Locate the cell with the specified text and output its (X, Y) center coordinate. 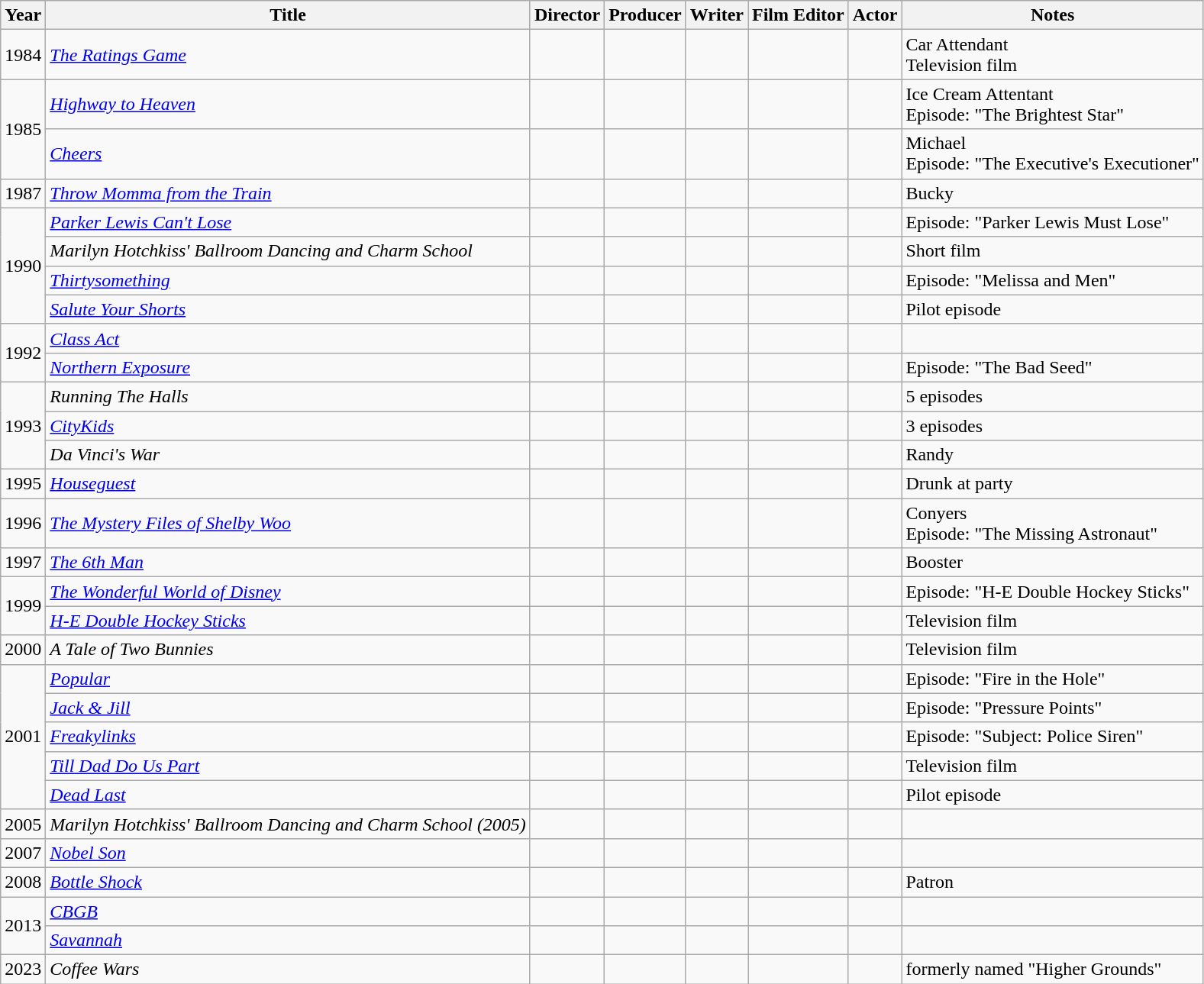
Episode: "Fire in the Hole" (1053, 679)
Actor (875, 15)
Running The Halls (289, 396)
1997 (23, 563)
The Mystery Files of Shelby Woo (289, 524)
Episode: "Parker Lewis Must Lose" (1053, 222)
CBGB (289, 911)
The Wonderful World of Disney (289, 592)
Year (23, 15)
2008 (23, 882)
Title (289, 15)
1984 (23, 55)
Episode: "Melissa and Men" (1053, 280)
Ice Cream AttentantEpisode: "The Brightest Star" (1053, 104)
Booster (1053, 563)
Coffee Wars (289, 969)
Northern Exposure (289, 367)
Notes (1053, 15)
2000 (23, 650)
1999 (23, 606)
1985 (23, 129)
2013 (23, 925)
Episode: "Pressure Points" (1053, 708)
Patron (1053, 882)
The 6th Man (289, 563)
formerly named "Higher Grounds" (1053, 969)
1992 (23, 353)
2007 (23, 853)
Cheers (289, 154)
H-E Double Hockey Sticks (289, 621)
Marilyn Hotchkiss' Ballroom Dancing and Charm School (289, 251)
Popular (289, 679)
2023 (23, 969)
CityKids (289, 425)
Bucky (1053, 193)
Nobel Son (289, 853)
5 episodes (1053, 396)
Thirtysomething (289, 280)
Drunk at party (1053, 484)
Director (566, 15)
Freakylinks (289, 737)
Highway to Heaven (289, 104)
1996 (23, 524)
Throw Momma from the Train (289, 193)
Episode: "Subject: Police Siren" (1053, 737)
Savannah (289, 940)
1993 (23, 425)
3 episodes (1053, 425)
1990 (23, 266)
The Ratings Game (289, 55)
MichaelEpisode: "The Executive's Executioner" (1053, 154)
Bottle Shock (289, 882)
Marilyn Hotchkiss' Ballroom Dancing and Charm School (2005) (289, 824)
Houseguest (289, 484)
Jack & Jill (289, 708)
2001 (23, 737)
Car AttendantTelevision film (1053, 55)
2005 (23, 824)
Writer (716, 15)
A Tale of Two Bunnies (289, 650)
Randy (1053, 455)
Short film (1053, 251)
Class Act (289, 338)
1987 (23, 193)
1995 (23, 484)
Film Editor (799, 15)
Producer (646, 15)
Parker Lewis Can't Lose (289, 222)
Dead Last (289, 795)
Salute Your Shorts (289, 309)
Episode: "H-E Double Hockey Sticks" (1053, 592)
Da Vinci's War (289, 455)
Till Dad Do Us Part (289, 766)
Episode: "The Bad Seed" (1053, 367)
ConyersEpisode: "The Missing Astronaut" (1053, 524)
